Find where the given text appears and provide that cell's center as [X, Y] coordinate. 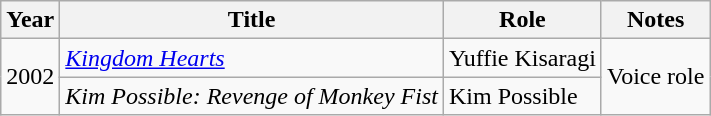
Title [252, 20]
Voice role [656, 77]
Kim Possible: Revenge of Monkey Fist [252, 96]
Year [30, 20]
Yuffie Kisaragi [522, 58]
2002 [30, 77]
Notes [656, 20]
Role [522, 20]
Kim Possible [522, 96]
Kingdom Hearts [252, 58]
